Return the (X, Y) coordinate for the center point of the cell that contains the specified text.  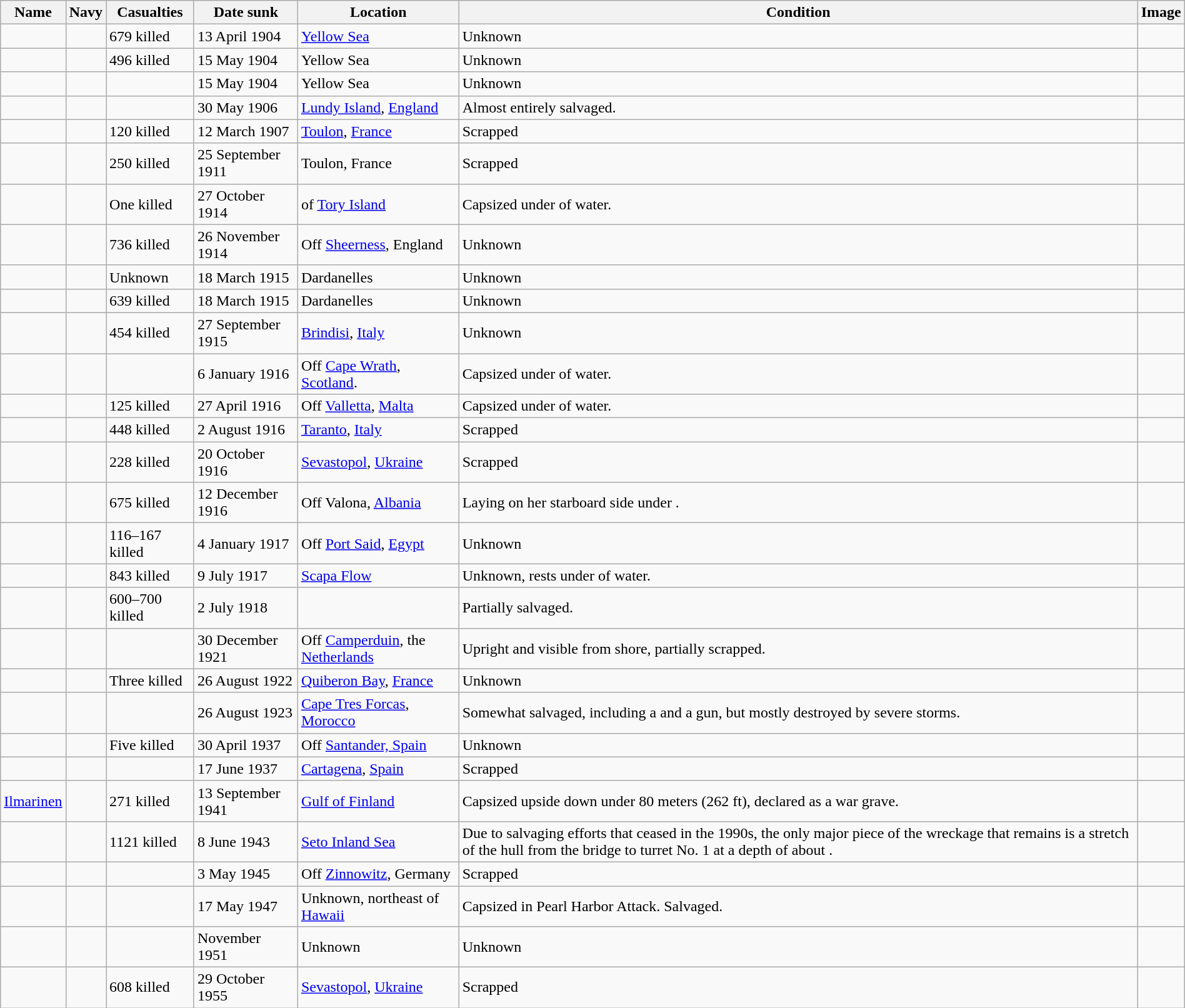
250 killed (150, 164)
608 killed (150, 987)
Unknown, northeast of Hawaii (378, 906)
Cape Tres Forcas, Morocco (378, 712)
Taranto, Italy (378, 430)
27 April 1916 (246, 406)
Upright and visible from shore, partially scrapped. (798, 649)
454 killed (150, 332)
228 killed (150, 462)
Five killed (150, 745)
Condition (798, 12)
Off Cape Wrath, Scotland. (378, 374)
Somewhat salvaged, including a and a gun, but mostly destroyed by severe storms. (798, 712)
Off Zinnowitz, Germany (378, 874)
20 October 1916 (246, 462)
448 killed (150, 430)
13 April 1904 (246, 36)
3 May 1945 (246, 874)
4 January 1917 (246, 544)
736 killed (150, 245)
Off Santander, Spain (378, 745)
Cartagena, Spain (378, 769)
271 killed (150, 801)
Casualties (150, 12)
Capsized upside down under 80 meters (262 ft), declared as a war grave. (798, 801)
Quiberon Bay, France (378, 681)
Location (378, 12)
30 December 1921 (246, 649)
Off Camperduin, the Netherlands (378, 649)
26 August 1923 (246, 712)
116–167 killed (150, 544)
Brindisi, Italy (378, 332)
Almost entirely salvaged. (798, 107)
26 November 1914 (246, 245)
Off Valona, Albania (378, 502)
Lundy Island, England (378, 107)
2 August 1916 (246, 430)
120 killed (150, 131)
639 killed (150, 301)
17 June 1937 (246, 769)
Date sunk (246, 12)
27 September 1915 (246, 332)
Navy (86, 12)
Laying on her starboard side under . (798, 502)
2 July 1918 (246, 607)
Scapa Flow (378, 576)
Image (1161, 12)
12 December 1916 (246, 502)
One killed (150, 204)
496 killed (150, 60)
27 October 1914 (246, 204)
Unknown, rests under of water. (798, 576)
679 killed (150, 36)
30 May 1906 (246, 107)
26 August 1922 (246, 681)
Off Port Said, Egypt (378, 544)
30 April 1937 (246, 745)
25 September 1911 (246, 164)
12 March 1907 (246, 131)
Seto Inland Sea (378, 841)
17 May 1947 (246, 906)
6 January 1916 (246, 374)
of Tory Island (378, 204)
125 killed (150, 406)
13 September 1941 (246, 801)
8 June 1943 (246, 841)
Name (33, 12)
Ilmarinen (33, 801)
675 killed (150, 502)
Three killed (150, 681)
Gulf of Finland (378, 801)
9 July 1917 (246, 576)
843 killed (150, 576)
Off Sheerness, England (378, 245)
1121 killed (150, 841)
Partially salvaged. (798, 607)
600–700 killed (150, 607)
29 October 1955 (246, 987)
Off Valletta, Malta (378, 406)
November 1951 (246, 947)
Capsized in Pearl Harbor Attack. Salvaged. (798, 906)
